Output the (x, y) coordinate of the center of the cell containing the given text.  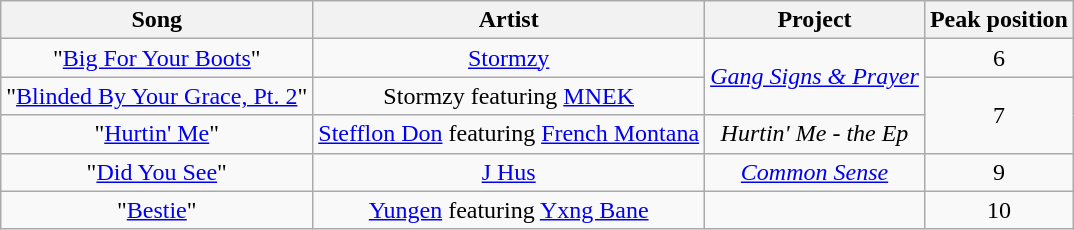
Stormzy (509, 58)
J Hus (509, 172)
"Did You See" (157, 172)
Stormzy featuring MNEK (509, 96)
"Hurtin' Me" (157, 134)
"Bestie" (157, 210)
10 (998, 210)
"Big For Your Boots" (157, 58)
Common Sense (815, 172)
7 (998, 115)
6 (998, 58)
Yungen featuring Yxng Bane (509, 210)
"Blinded By Your Grace, Pt. 2" (157, 96)
Song (157, 20)
Stefflon Don featuring French Montana (509, 134)
Project (815, 20)
9 (998, 172)
Hurtin' Me - the Ep (815, 134)
Peak position (998, 20)
Gang Signs & Prayer (815, 77)
Artist (509, 20)
